Scan for the cell matching the given text and deliver its [x, y] coordinate at center. 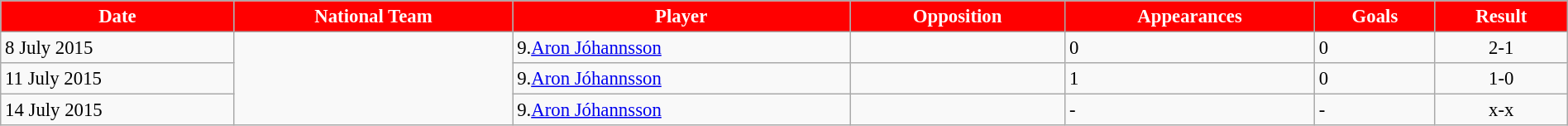
Player [681, 17]
11 July 2015 [117, 79]
1-0 [1501, 79]
1 [1190, 79]
Opposition [958, 17]
14 July 2015 [117, 110]
8 July 2015 [117, 48]
x-x [1501, 110]
2-1 [1501, 48]
National Team [374, 17]
Result [1501, 17]
Appearances [1190, 17]
Date [117, 17]
Goals [1374, 17]
